Determine the [X, Y] coordinate at the center of the cell enclosing the given text.  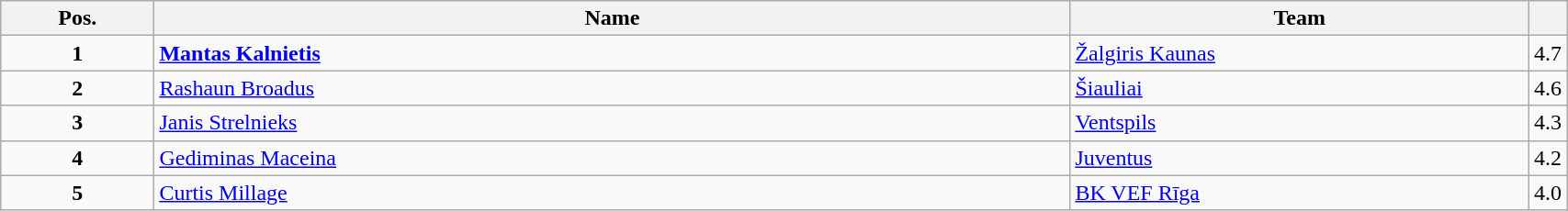
Šiauliai [1300, 88]
Pos. [77, 18]
Team [1300, 18]
4.3 [1549, 123]
Mantas Kalnietis [612, 53]
4.0 [1549, 193]
Rashaun Broadus [612, 88]
Gediminas Maceina [612, 158]
Žalgiris Kaunas [1300, 53]
4 [77, 158]
4.2 [1549, 158]
Name [612, 18]
BK VEF Rīga [1300, 193]
Juventus [1300, 158]
4.6 [1549, 88]
1 [77, 53]
3 [77, 123]
4.7 [1549, 53]
Janis Strelnieks [612, 123]
5 [77, 193]
Curtis Millage [612, 193]
Ventspils [1300, 123]
2 [77, 88]
